Search for the cell housing the specified text and yield its (X, Y) center coordinate. 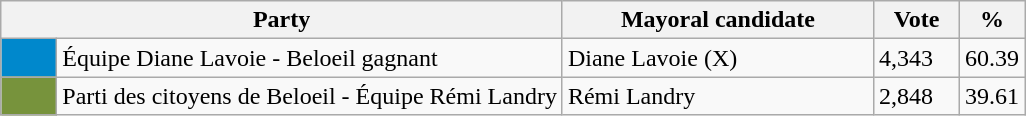
Diane Lavoie (X) (718, 58)
% (992, 20)
2,848 (916, 96)
39.61 (992, 96)
Mayoral candidate (718, 20)
Parti des citoyens de Beloeil - Équipe Rémi Landry (310, 96)
Vote (916, 20)
Équipe Diane Lavoie - Beloeil gagnant (310, 58)
Rémi Landry (718, 96)
4,343 (916, 58)
60.39 (992, 58)
Party (282, 20)
